Find where the given text appears and provide that cell's center as [X, Y] coordinate. 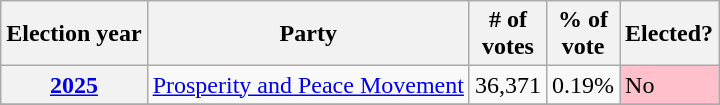
0.19% [582, 85]
Elected? [670, 34]
No [670, 85]
% ofvote [582, 34]
# ofvotes [508, 34]
Party [308, 34]
Prosperity and Peace Movement [308, 85]
Election year [74, 34]
36,371 [508, 85]
2025 [74, 85]
